Output the (X, Y) coordinate of the center of the cell containing the given text.  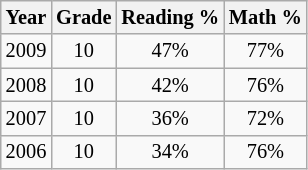
47% (170, 51)
42% (170, 85)
2006 (26, 152)
Year (26, 17)
Math % (266, 17)
Reading % (170, 17)
72% (266, 118)
34% (170, 152)
77% (266, 51)
36% (170, 118)
Grade (84, 17)
2007 (26, 118)
2008 (26, 85)
2009 (26, 51)
